Determine the [X, Y] coordinate at the center of the cell enclosing the given text.  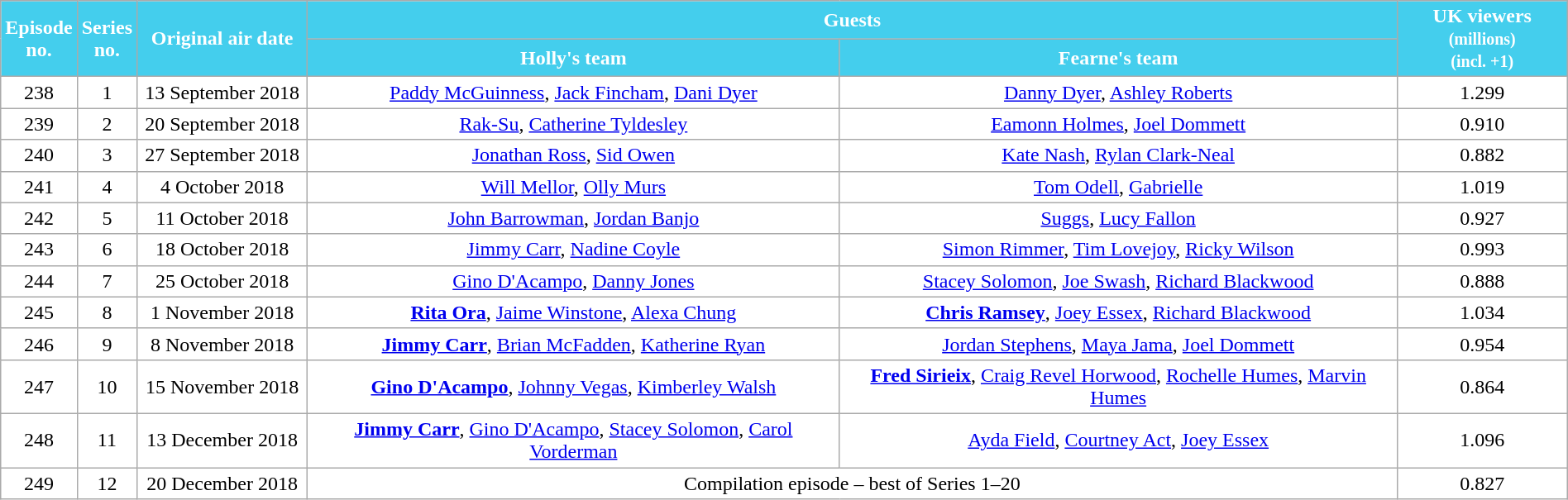
Will Mellor, Olly Murs [574, 187]
Chris Ramsey, Joey Essex, Richard Blackwood [1118, 312]
Holly's team [574, 58]
2 [107, 124]
Jimmy Carr, Gino D'Acampo, Stacey Solomon, Carol Vorderman [574, 440]
Ayda Field, Courtney Act, Joey Essex [1118, 440]
5 [107, 218]
Tom Odell, Gabrielle [1118, 187]
Jordan Stephens, Maya Jama, Joel Dommett [1118, 344]
27 September 2018 [222, 155]
0.827 [1482, 483]
8 [107, 312]
UK viewers (millions)(incl. +1) [1482, 39]
0.954 [1482, 344]
4 [107, 187]
244 [39, 281]
0.888 [1482, 281]
John Barrowman, Jordan Banjo [574, 218]
Rita Ora, Jaime Winstone, Alexa Chung [574, 312]
11 [107, 440]
Rak-Su, Catherine Tyldesley [574, 124]
3 [107, 155]
Gino D'Acampo, Danny Jones [574, 281]
247 [39, 387]
241 [39, 187]
240 [39, 155]
245 [39, 312]
1.034 [1482, 312]
Suggs, Lucy Fallon [1118, 218]
Gino D'Acampo, Johnny Vegas, Kimberley Walsh [574, 387]
Episodeno. [39, 39]
4 October 2018 [222, 187]
25 October 2018 [222, 281]
0.993 [1482, 250]
Fred Sirieix, Craig Revel Horwood, Rochelle Humes, Marvin Humes [1118, 387]
0.910 [1482, 124]
Seriesno. [107, 39]
11 October 2018 [222, 218]
Kate Nash, Rylan Clark-Neal [1118, 155]
1.299 [1482, 93]
Danny Dyer, Ashley Roberts [1118, 93]
238 [39, 93]
Guests [853, 20]
1.019 [1482, 187]
6 [107, 250]
1 [107, 93]
Eamonn Holmes, Joel Dommett [1118, 124]
248 [39, 440]
9 [107, 344]
8 November 2018 [222, 344]
Stacey Solomon, Joe Swash, Richard Blackwood [1118, 281]
243 [39, 250]
246 [39, 344]
20 December 2018 [222, 483]
13 September 2018 [222, 93]
Simon Rimmer, Tim Lovejoy, Ricky Wilson [1118, 250]
15 November 2018 [222, 387]
Jimmy Carr, Brian McFadden, Katherine Ryan [574, 344]
Paddy McGuinness, Jack Fincham, Dani Dyer [574, 93]
18 October 2018 [222, 250]
Fearne's team [1118, 58]
10 [107, 387]
0.864 [1482, 387]
Jimmy Carr, Nadine Coyle [574, 250]
249 [39, 483]
239 [39, 124]
Jonathan Ross, Sid Owen [574, 155]
13 December 2018 [222, 440]
242 [39, 218]
12 [107, 483]
0.882 [1482, 155]
1.096 [1482, 440]
20 September 2018 [222, 124]
1 November 2018 [222, 312]
Compilation episode – best of Series 1–20 [853, 483]
Original air date [222, 39]
7 [107, 281]
0.927 [1482, 218]
